Search for the cell housing the specified text and yield its (X, Y) center coordinate. 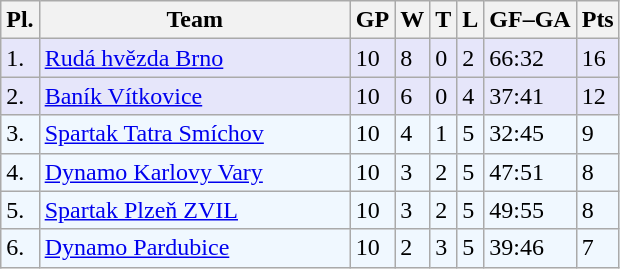
Rudá hvězda Brno (194, 58)
37:41 (530, 96)
32:45 (530, 134)
66:32 (530, 58)
L (470, 20)
T (444, 20)
6. (20, 248)
5. (20, 210)
9 (598, 134)
GP (372, 20)
Dynamo Karlovy Vary (194, 172)
Pl. (20, 20)
4. (20, 172)
Pts (598, 20)
7 (598, 248)
16 (598, 58)
6 (412, 96)
2. (20, 96)
Spartak Tatra Smíchov (194, 134)
W (412, 20)
Dynamo Pardubice (194, 248)
1. (20, 58)
Team (194, 20)
Baník Vítkovice (194, 96)
GF–GA (530, 20)
39:46 (530, 248)
Spartak Plzeň ZVIL (194, 210)
1 (444, 134)
49:55 (530, 210)
3. (20, 134)
12 (598, 96)
47:51 (530, 172)
